Capture the cell that displays the provided text and extract its [x, y] central coordinate. 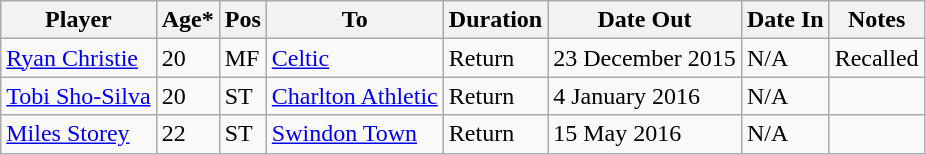
4 January 2016 [645, 96]
Pos [242, 20]
15 May 2016 [645, 134]
Recalled [876, 58]
Charlton Athletic [354, 96]
22 [188, 134]
To [354, 20]
Miles Storey [78, 134]
Celtic [354, 58]
Age* [188, 20]
Date In [785, 20]
Tobi Sho-Silva [78, 96]
23 December 2015 [645, 58]
Swindon Town [354, 134]
Ryan Christie [78, 58]
Date Out [645, 20]
MF [242, 58]
Duration [495, 20]
Player [78, 20]
Notes [876, 20]
